Determine the (X, Y) coordinate at the center of the cell enclosing the given text.  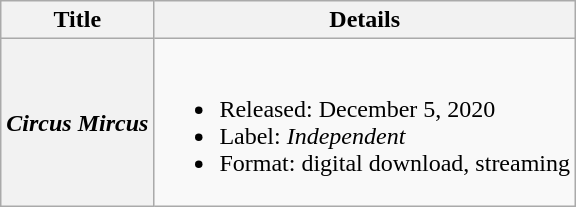
Details (365, 20)
Released: December 5, 2020Label: IndependentFormat: digital download, streaming (365, 122)
Circus Mircus (78, 122)
Title (78, 20)
